Extract the [x, y] coordinate from the center of the cell holding the provided text.  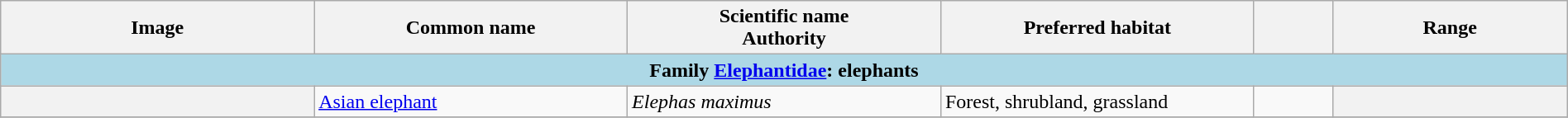
Common name [471, 28]
Asian elephant [471, 101]
Preferred habitat [1097, 28]
Elephas maximus [784, 101]
Image [157, 28]
Family Elephantidae: elephants [784, 70]
Range [1450, 28]
Forest, shrubland, grassland [1097, 101]
Scientific nameAuthority [784, 28]
